From the cell containing the given text, extract its center point as [X, Y] coordinate. 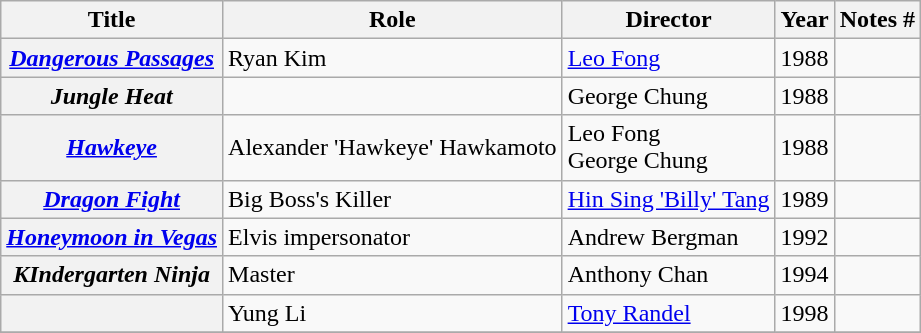
Leo FongGeorge Chung [668, 148]
Dragon Fight [112, 199]
Director [668, 20]
1992 [804, 237]
Alexander 'Hawkeye' Hawkamoto [393, 148]
Dangerous Passages [112, 58]
Ryan Kim [393, 58]
KIndergarten Ninja [112, 275]
1994 [804, 275]
1998 [804, 313]
Anthony Chan [668, 275]
Big Boss's Killer [393, 199]
Andrew Bergman [668, 237]
Title [112, 20]
Hawkeye [112, 148]
Tony Randel [668, 313]
Year [804, 20]
Notes # [877, 20]
Elvis impersonator [393, 237]
Hin Sing 'Billy' Tang [668, 199]
Honeymoon in Vegas [112, 237]
Role [393, 20]
George Chung [668, 96]
1989 [804, 199]
Master [393, 275]
Yung Li [393, 313]
Jungle Heat [112, 96]
Leo Fong [668, 58]
